Output the [X, Y] coordinate of the center of the cell containing the given text.  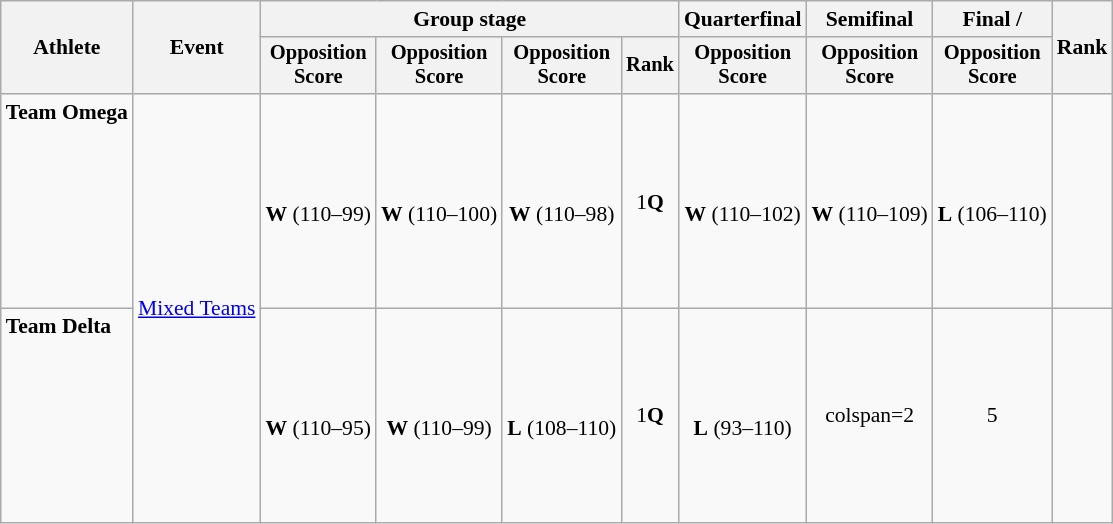
L (106–110) [992, 201]
Final / [992, 19]
L (93–110) [743, 416]
Quarterfinal [743, 19]
colspan=2 [869, 416]
W (110–95) [318, 416]
W (110–109) [869, 201]
Event [197, 48]
W (110–100) [439, 201]
Team Omega [67, 201]
Group stage [470, 19]
5 [992, 416]
L (108–110) [562, 416]
W (110–98) [562, 201]
Athlete [67, 48]
Semifinal [869, 19]
Team Delta [67, 416]
Mixed Teams [197, 308]
W (110–102) [743, 201]
